Capture the cell that displays the provided text and extract its [X, Y] central coordinate. 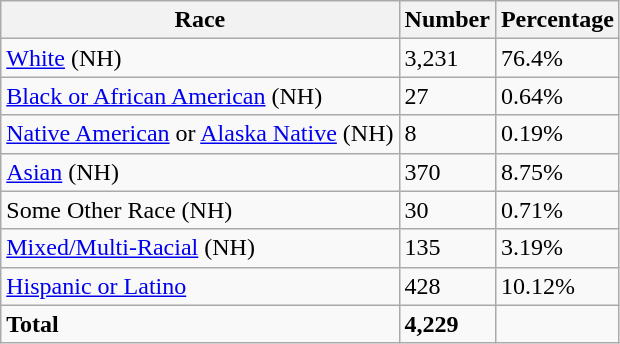
Native American or Alaska Native (NH) [200, 134]
0.19% [557, 134]
White (NH) [200, 58]
Race [200, 20]
30 [447, 210]
10.12% [557, 286]
Some Other Race (NH) [200, 210]
Black or African American (NH) [200, 96]
27 [447, 96]
428 [447, 286]
76.4% [557, 58]
135 [447, 248]
Number [447, 20]
Total [200, 324]
8 [447, 134]
4,229 [447, 324]
0.71% [557, 210]
8.75% [557, 172]
0.64% [557, 96]
Percentage [557, 20]
Asian (NH) [200, 172]
Mixed/Multi-Racial (NH) [200, 248]
3.19% [557, 248]
370 [447, 172]
3,231 [447, 58]
Hispanic or Latino [200, 286]
